Locate the cell with the specified text and output its [x, y] center coordinate. 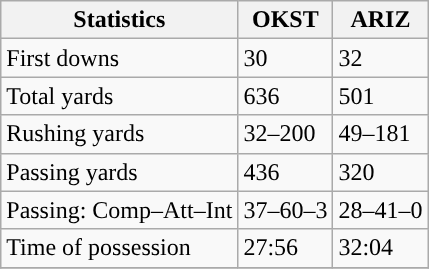
37–60–3 [286, 210]
320 [380, 172]
OKST [286, 20]
501 [380, 96]
32:04 [380, 248]
32–200 [286, 134]
Rushing yards [120, 134]
28–41–0 [380, 210]
636 [286, 96]
32 [380, 58]
First downs [120, 58]
49–181 [380, 134]
Passing: Comp–Att–Int [120, 210]
27:56 [286, 248]
436 [286, 172]
Time of possession [120, 248]
Total yards [120, 96]
ARIZ [380, 20]
Passing yards [120, 172]
30 [286, 58]
Statistics [120, 20]
